Return (x, y) of the center of cell containing provided text 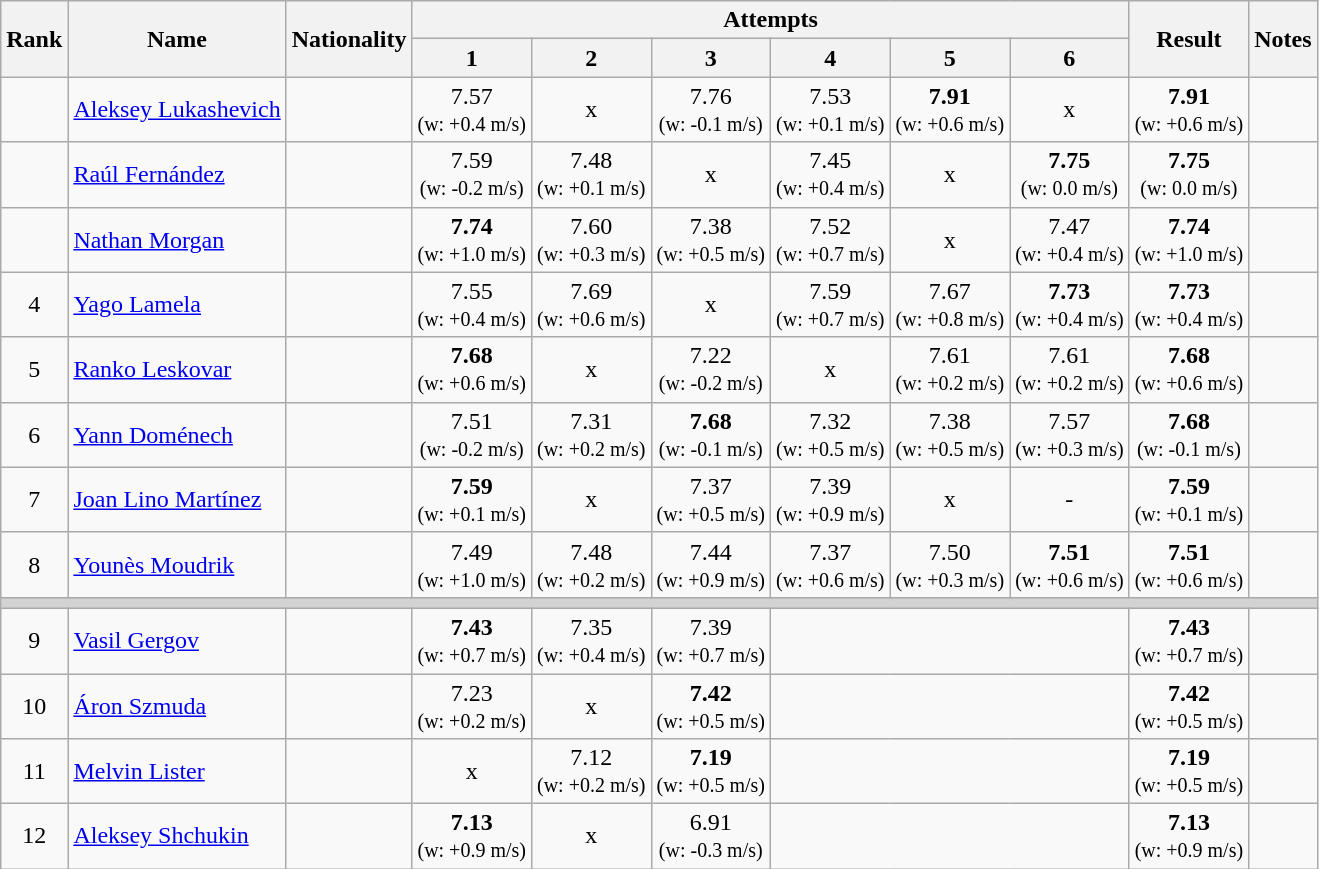
7.49(w: +1.0 m/s) (472, 564)
7.51(w: -0.2 m/s) (472, 434)
2 (591, 58)
Yann Doménech (177, 434)
7.75(w: 0.0 m/s) (1070, 174)
7.31(w: +0.2 m/s) (591, 434)
7.59 (w: +0.1 m/s) (1189, 500)
8 (34, 564)
7.48(w: +0.1 m/s) (591, 174)
6.91(w: -0.3 m/s) (711, 836)
7.19(w: +0.5 m/s) (711, 772)
7.91 (w: +0.6 m/s) (1189, 110)
7.75 (w: 0.0 m/s) (1189, 174)
Nationality (349, 39)
7.37(w: +0.5 m/s) (711, 500)
7.13 (w: +0.9 m/s) (1189, 836)
7.68(w: +0.6 m/s) (472, 370)
9 (34, 640)
7.59(w: +0.7 m/s) (831, 304)
7.19 (w: +0.5 m/s) (1189, 772)
7.57(w: +0.3 m/s) (1070, 434)
7.59(w: -0.2 m/s) (472, 174)
7.52(w: +0.7 m/s) (831, 240)
7.51 (w: +0.6 m/s) (1189, 564)
7.53(w: +0.1 m/s) (831, 110)
7.74 (w: +1.0 m/s) (1189, 240)
7.69(w: +0.6 m/s) (591, 304)
10 (34, 706)
7.22(w: -0.2 m/s) (711, 370)
3 (711, 58)
Name (177, 39)
7.45(w: +0.4 m/s) (831, 174)
7.91(w: +0.6 m/s) (950, 110)
Raúl Fernández (177, 174)
7.35(w: +0.4 m/s) (591, 640)
7.76(w: -0.1 m/s) (711, 110)
7.39(w: +0.9 m/s) (831, 500)
7.43(w: +0.7 m/s) (472, 640)
7.73(w: +0.4 m/s) (1070, 304)
Notes (1283, 39)
Áron Szmuda (177, 706)
Ranko Leskovar (177, 370)
Melvin Lister (177, 772)
7.68(w: -0.1 m/s) (711, 434)
Aleksey Shchukin (177, 836)
7.73 (w: +0.4 m/s) (1189, 304)
7.44(w: +0.9 m/s) (711, 564)
7.51(w: +0.6 m/s) (1070, 564)
7.68 (w: -0.1 m/s) (1189, 434)
11 (34, 772)
Younès Moudrik (177, 564)
7 (34, 500)
7.59(w: +0.1 m/s) (472, 500)
7.23(w: +0.2 m/s) (472, 706)
7.48(w: +0.2 m/s) (591, 564)
7.57(w: +0.4 m/s) (472, 110)
7.50(w: +0.3 m/s) (950, 564)
7.43 (w: +0.7 m/s) (1189, 640)
7.55(w: +0.4 m/s) (472, 304)
Aleksey Lukashevich (177, 110)
Attempts (770, 20)
Yago Lamela (177, 304)
7.68 (w: +0.6 m/s) (1189, 370)
Rank (34, 39)
7.67(w: +0.8 m/s) (950, 304)
7.13(w: +0.9 m/s) (472, 836)
7.42(w: +0.5 m/s) (711, 706)
Joan Lino Martínez (177, 500)
7.74(w: +1.0 m/s) (472, 240)
7.39(w: +0.7 m/s) (711, 640)
7.60(w: +0.3 m/s) (591, 240)
12 (34, 836)
- (1070, 500)
7.42 (w: +0.5 m/s) (1189, 706)
Nathan Morgan (177, 240)
Result (1189, 39)
7.12(w: +0.2 m/s) (591, 772)
7.47(w: +0.4 m/s) (1070, 240)
Vasil Gergov (177, 640)
1 (472, 58)
7.32(w: +0.5 m/s) (831, 434)
7.37(w: +0.6 m/s) (831, 564)
